Output the (x, y) coordinate of the center of the cell containing the given text.  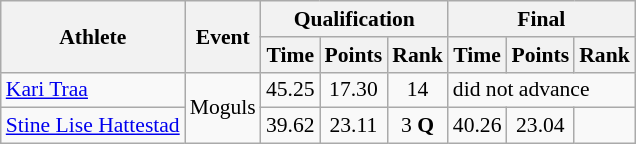
did not advance (542, 90)
Qualification (354, 19)
Stine Lise Hattestad (93, 126)
40.26 (478, 126)
23.04 (541, 126)
Final (542, 19)
23.11 (354, 126)
Athlete (93, 36)
Moguls (223, 108)
14 (418, 90)
17.30 (354, 90)
45.25 (290, 90)
Event (223, 36)
3 Q (418, 126)
Kari Traa (93, 90)
39.62 (290, 126)
